Extract the [X, Y] coordinate from the center of the cell holding the provided text.  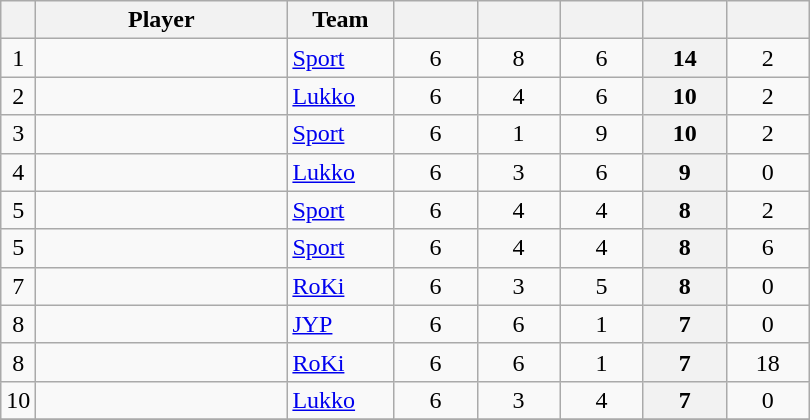
JYP [340, 324]
Team [340, 20]
Player [162, 20]
14 [684, 58]
18 [768, 362]
